Detect which cell encompasses the target text, then output its [x, y] center coordinate. 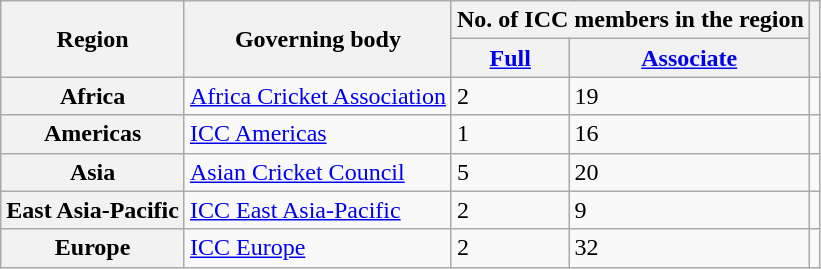
Full [510, 58]
16 [689, 134]
20 [689, 172]
No. of ICC members in the region [630, 20]
32 [689, 248]
Governing body [318, 39]
5 [510, 172]
1 [510, 134]
19 [689, 96]
East Asia-Pacific [93, 210]
ICC East Asia-Pacific [318, 210]
Africa Cricket Association [318, 96]
Americas [93, 134]
Europe [93, 248]
Africa [93, 96]
9 [689, 210]
ICC Europe [318, 248]
Asian Cricket Council [318, 172]
Associate [689, 58]
ICC Americas [318, 134]
Region [93, 39]
Asia [93, 172]
